For the text-containing cell, return its midpoint in [X, Y] coordinate format. 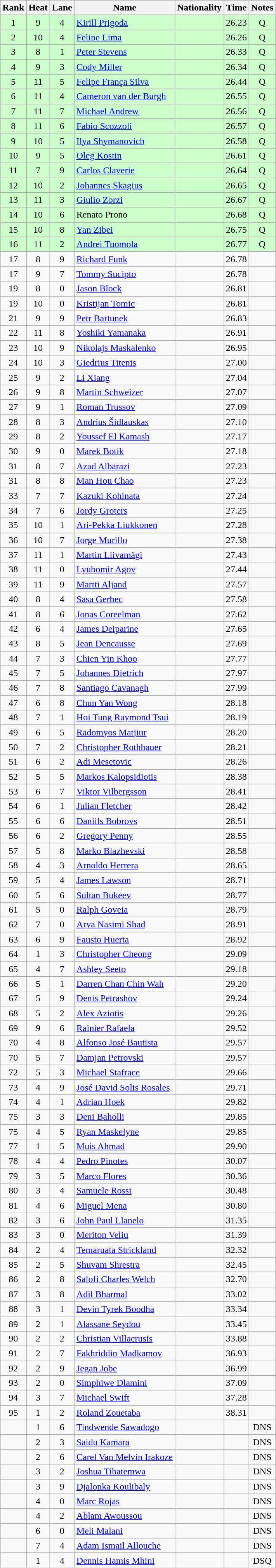
31.39 [236, 1235]
28.79 [236, 910]
Christopher Cheong [124, 954]
41 [13, 614]
29.09 [236, 954]
Time [236, 8]
22 [13, 333]
89 [13, 1324]
78 [13, 1161]
Markos Kalopsidiotis [124, 777]
Daniils Bobrovs [124, 821]
Joshua Tibatemwa [124, 1472]
Adi Mesetovic [124, 762]
Ablam Awoussou [124, 1516]
Azad Albarazi [124, 466]
Giulio Zorzi [124, 200]
Ryan Maskelyne [124, 1132]
Martti Aljand [124, 584]
28.55 [236, 836]
28.51 [236, 821]
59 [13, 880]
30.36 [236, 1176]
Man Hou Chao [124, 481]
Marko Blazhevski [124, 850]
Marek Botik [124, 451]
30.48 [236, 1191]
93 [13, 1383]
Devin Tyrek Boodha [124, 1309]
27.77 [236, 659]
28.42 [236, 806]
Yan Zibei [124, 230]
Salofi Charles Welch [124, 1279]
26.56 [236, 111]
26.91 [236, 333]
27.99 [236, 688]
33.34 [236, 1309]
Dennis Hamis Mhini [124, 1560]
28.38 [236, 777]
Marc Rojas [124, 1501]
29.18 [236, 969]
27.10 [236, 422]
28.71 [236, 880]
81 [13, 1206]
29.66 [236, 1072]
Kazuki Kohinata [124, 496]
Carel Van Melvin Irakoze [124, 1457]
74 [13, 1102]
52 [13, 777]
Darren Chan Chin Wah [124, 984]
28.65 [236, 865]
Jean Dencausse [124, 643]
Deni Baholli [124, 1117]
50 [13, 747]
27.97 [236, 673]
Samuele Rossi [124, 1191]
57 [13, 850]
26.33 [236, 52]
26.67 [236, 200]
Lyubomir Agov [124, 570]
26.44 [236, 82]
15 [13, 230]
John Paul Llanelo [124, 1220]
36.99 [236, 1368]
32.32 [236, 1250]
28.92 [236, 939]
33.45 [236, 1324]
27.00 [236, 362]
Temaruata Strickland [124, 1250]
Fakhriddin Madkamov [124, 1353]
26.83 [236, 318]
87 [13, 1294]
90 [13, 1338]
Carlos Claverie [124, 170]
Chien Yin Khoo [124, 659]
Ashley Seeto [124, 969]
José David Solis Rosales [124, 1087]
27.43 [236, 555]
34 [13, 510]
45 [13, 673]
26.95 [236, 348]
82 [13, 1220]
Gregory Penny [124, 836]
Notes [262, 8]
49 [13, 732]
47 [13, 703]
27.62 [236, 614]
36 [13, 540]
40 [13, 599]
Ralph Goveia [124, 910]
Alfonso José Bautista [124, 1043]
86 [13, 1279]
27.69 [236, 643]
Viktor Vilbergsson [124, 791]
Arnoldo Herrera [124, 865]
25 [13, 377]
27.17 [236, 437]
27.28 [236, 525]
Santiago Cavanagh [124, 688]
66 [13, 984]
Yoshiki Yamanaka [124, 333]
95 [13, 1413]
68 [13, 1013]
Saidu Kamara [124, 1442]
Fausto Huerta [124, 939]
Meriton Veliu [124, 1235]
29.82 [236, 1102]
DSQ [262, 1560]
92 [13, 1368]
Jason Block [124, 289]
21 [13, 318]
Alassane Seydou [124, 1324]
26.75 [236, 230]
67 [13, 998]
51 [13, 762]
46 [13, 688]
94 [13, 1398]
28.77 [236, 895]
Peter Stevens [124, 52]
Andrius Šidlauskas [124, 422]
Name [124, 8]
Kristijan Tomic [124, 303]
33.02 [236, 1294]
28.91 [236, 925]
28 [13, 422]
91 [13, 1353]
28.41 [236, 791]
Martin Schweizer [124, 392]
James Deiparine [124, 629]
13 [13, 200]
26.34 [236, 67]
Alex Aziotis [124, 1013]
28.19 [236, 718]
29.52 [236, 1028]
27.58 [236, 599]
27.65 [236, 629]
27.38 [236, 540]
Sultan Bukeev [124, 895]
27.24 [236, 496]
37.09 [236, 1383]
69 [13, 1028]
Shuvam Shrestra [124, 1265]
Oleg Kostin [124, 155]
65 [13, 969]
55 [13, 821]
24 [13, 362]
63 [13, 939]
Roman Trussov [124, 407]
27.57 [236, 584]
60 [13, 895]
Meli Malani [124, 1531]
26.65 [236, 185]
27.04 [236, 377]
Rank [13, 8]
Christian Villacrusis [124, 1338]
Giedrius Titenis [124, 362]
Michael Swift [124, 1398]
Johannes Dietrich [124, 673]
37.28 [236, 1398]
Simphiwe Dlamini [124, 1383]
Fabio Scozzoli [124, 126]
Christopher Rothbauer [124, 747]
29.71 [236, 1087]
Miguel Mena [124, 1206]
Arya Nasimi Shad [124, 925]
26.77 [236, 244]
Adrian Hoek [124, 1102]
Pedro Pinotes [124, 1161]
27.44 [236, 570]
53 [13, 791]
26.58 [236, 141]
Ilya Shymanovich [124, 141]
32.45 [236, 1265]
26.23 [236, 23]
Nikolajs Maskalenko [124, 348]
Li Xiang [124, 377]
Ari-Pekka Liukkonen [124, 525]
Andrei Tuomola [124, 244]
27.25 [236, 510]
27.07 [236, 392]
61 [13, 910]
Heat [38, 8]
77 [13, 1146]
29.26 [236, 1013]
62 [13, 925]
29.90 [236, 1146]
30.07 [236, 1161]
Denis Petrashov [124, 998]
23 [13, 348]
Radomyos Matjiur [124, 732]
32.70 [236, 1279]
Felipe Lima [124, 37]
Petr Bartunek [124, 318]
Cameron van der Burgh [124, 96]
28.18 [236, 703]
33 [13, 496]
38.31 [236, 1413]
39 [13, 584]
Johannes Skagius [124, 185]
Djalonka Koulibaly [124, 1486]
James Lawson [124, 880]
Michael Andrew [124, 111]
58 [13, 865]
28.26 [236, 762]
12 [13, 185]
Muis Ahmad [124, 1146]
16 [13, 244]
64 [13, 954]
30.80 [236, 1206]
Julian Fletcher [124, 806]
26.55 [236, 96]
79 [13, 1176]
83 [13, 1235]
Renato Prono [124, 215]
56 [13, 836]
Michael Stafrace [124, 1072]
26 [13, 392]
Marco Flores [124, 1176]
Youssef El Kamash [124, 437]
37 [13, 555]
Cody Miller [124, 67]
29 [13, 437]
88 [13, 1309]
Chun Yan Wong [124, 703]
26.26 [236, 37]
38 [13, 570]
Adil Bharmal [124, 1294]
26.64 [236, 170]
Felipe França Silva [124, 82]
44 [13, 659]
Richard Funk [124, 259]
84 [13, 1250]
31.35 [236, 1220]
28.21 [236, 747]
28.58 [236, 850]
33.88 [236, 1338]
Tindwende Sawadogo [124, 1427]
Jegan Jobe [124, 1368]
54 [13, 806]
26.61 [236, 155]
85 [13, 1265]
26.57 [236, 126]
Adam Ismail Allouche [124, 1545]
Jordy Groters [124, 510]
36.93 [236, 1353]
Sasa Gerbec [124, 599]
Damjan Petrovski [124, 1058]
28.20 [236, 732]
29.20 [236, 984]
Tommy Sucipto [124, 274]
42 [13, 629]
Kirill Prigoda [124, 23]
Roland Zouetaba [124, 1413]
27 [13, 407]
Hoi Tung Raymond Tsui [124, 718]
26.68 [236, 215]
29.24 [236, 998]
Lane [62, 8]
14 [13, 215]
48 [13, 718]
27.18 [236, 451]
Rainier Rafaela [124, 1028]
Jorge Murillo [124, 540]
30 [13, 451]
72 [13, 1072]
27.09 [236, 407]
80 [13, 1191]
73 [13, 1087]
Nationality [199, 8]
43 [13, 643]
Martin Liivamägi [124, 555]
35 [13, 525]
Jonas Coreelman [124, 614]
